Capture the cell that displays the provided text and extract its [x, y] central coordinate. 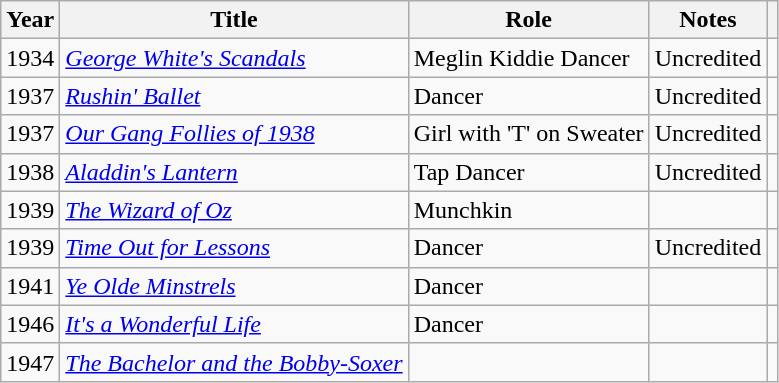
The Wizard of Oz [234, 210]
Title [234, 20]
Rushin' Ballet [234, 96]
Role [528, 20]
Time Out for Lessons [234, 248]
1934 [30, 58]
Ye Olde Minstrels [234, 286]
1947 [30, 362]
1941 [30, 286]
The Bachelor and the Bobby-Soxer [234, 362]
Girl with 'T' on Sweater [528, 134]
1946 [30, 324]
Aladdin's Lantern [234, 172]
Munchkin [528, 210]
Year [30, 20]
It's a Wonderful Life [234, 324]
Our Gang Follies of 1938 [234, 134]
Notes [708, 20]
1938 [30, 172]
Tap Dancer [528, 172]
Meglin Kiddie Dancer [528, 58]
George White's Scandals [234, 58]
